Provide the [x, y] coordinate of the cell's center where the given text is located.  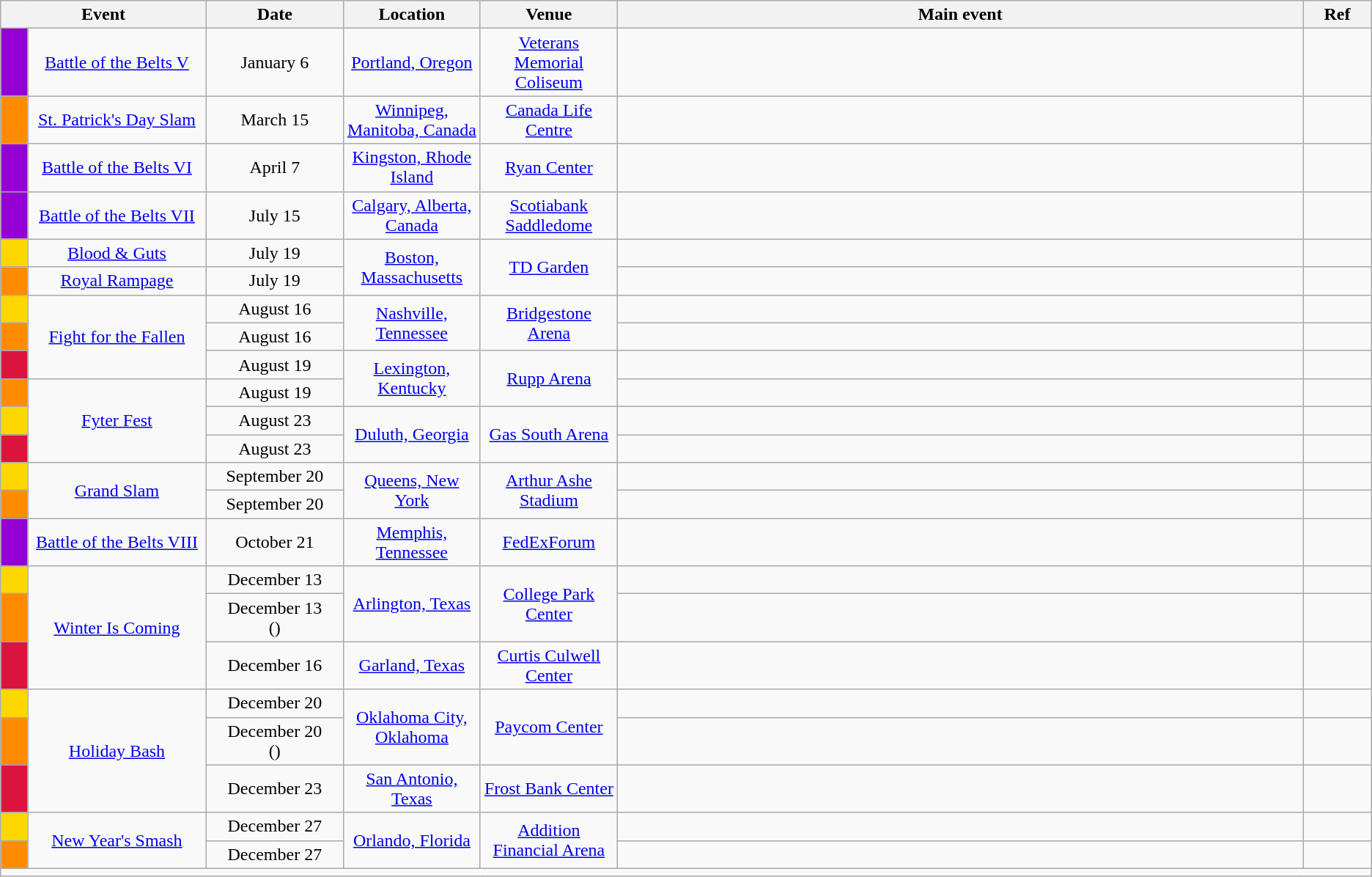
Ref [1338, 15]
Grand Slam [117, 491]
December 23 [274, 789]
Battle of the Belts VII [117, 216]
March 15 [274, 120]
Venue [548, 15]
Arlington, Texas [412, 604]
Battle of the Belts V [117, 62]
TD Garden [548, 267]
Holiday Bash [117, 751]
Scotiabank Saddledome [548, 216]
Oklahoma City, Oklahoma [412, 727]
Battle of the Belts VI [117, 167]
Winnipeg, Manitoba, Canada [412, 120]
Winter Is Coming [117, 628]
Ryan Center [548, 167]
Addition Financial Arena [548, 840]
Bridgestone Arena [548, 323]
San Antonio, Texas [412, 789]
Location [412, 15]
FedExForum [548, 543]
Canada Life Centre [548, 120]
Veterans Memorial Coliseum [548, 62]
Boston, Massachusetts [412, 267]
December 13 [274, 580]
Arthur Ashe Stadium [548, 491]
Rupp Arena [548, 378]
Portland, Oregon [412, 62]
Date [274, 15]
October 21 [274, 543]
December 20() [274, 741]
St. Patrick's Day Slam [117, 120]
Garland, Texas [412, 666]
Paycom Center [548, 727]
Queens, New York [412, 491]
December 20 [274, 703]
January 6 [274, 62]
Orlando, Florida [412, 840]
December 16 [274, 666]
Battle of the Belts VIII [117, 543]
Gas South Arena [548, 434]
Main event [960, 15]
Blood & Guts [117, 253]
Fight for the Fallen [117, 337]
Event [104, 15]
Lexington, Kentucky [412, 378]
Curtis Culwell Center [548, 666]
July 15 [274, 216]
College Park Center [548, 604]
December 13() [274, 617]
Frost Bank Center [548, 789]
April 7 [274, 167]
Duluth, Georgia [412, 434]
Fyter Fest [117, 420]
Kingston, Rhode Island [412, 167]
Nashville, Tennessee [412, 323]
Memphis, Tennessee [412, 543]
Royal Rampage [117, 281]
Calgary, Alberta, Canada [412, 216]
New Year's Smash [117, 840]
